Detect which cell encompasses the target text, then output its (X, Y) center coordinate. 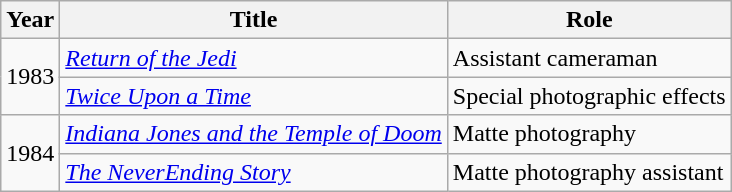
1983 (30, 77)
The NeverEnding Story (254, 172)
Matte photography (589, 134)
Role (589, 20)
Special photographic effects (589, 96)
Return of the Jedi (254, 58)
Twice Upon a Time (254, 96)
Assistant cameraman (589, 58)
1984 (30, 153)
Title (254, 20)
Indiana Jones and the Temple of Doom (254, 134)
Matte photography assistant (589, 172)
Year (30, 20)
